Extract the (X, Y) coordinate from the center of the cell holding the provided text.  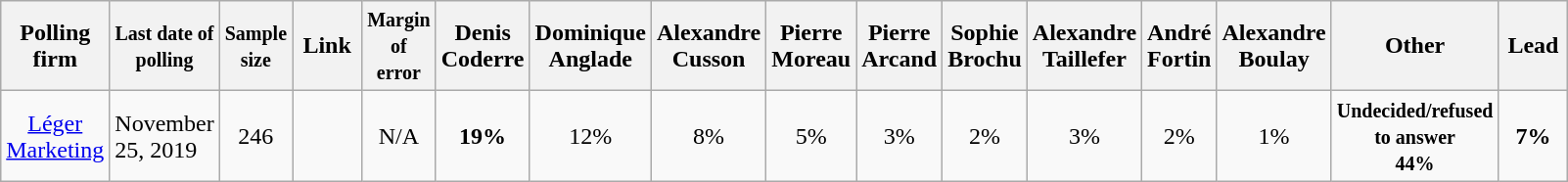
Other (1415, 46)
André Fortin (1179, 46)
246 (255, 136)
Pierre Arcand (899, 46)
Polling firm (55, 46)
N/A (399, 136)
Alexandre Taillefer (1084, 46)
Pierre Moreau (811, 46)
Sophie Brochu (985, 46)
8% (709, 136)
Margin of error (399, 46)
12% (590, 136)
Léger Marketing (55, 136)
19% (483, 136)
Last date of polling (164, 46)
Lead (1533, 46)
Sample size (255, 46)
Dominique Anglade (590, 46)
1% (1274, 136)
Alexandre Boulay (1274, 46)
Denis Coderre (483, 46)
Link (327, 46)
Undecided/refused to answer 44% (1415, 136)
Alexandre Cusson (709, 46)
7% (1533, 136)
5% (811, 136)
November 25, 2019 (164, 136)
